Detect which cell encompasses the target text, then output its [X, Y] center coordinate. 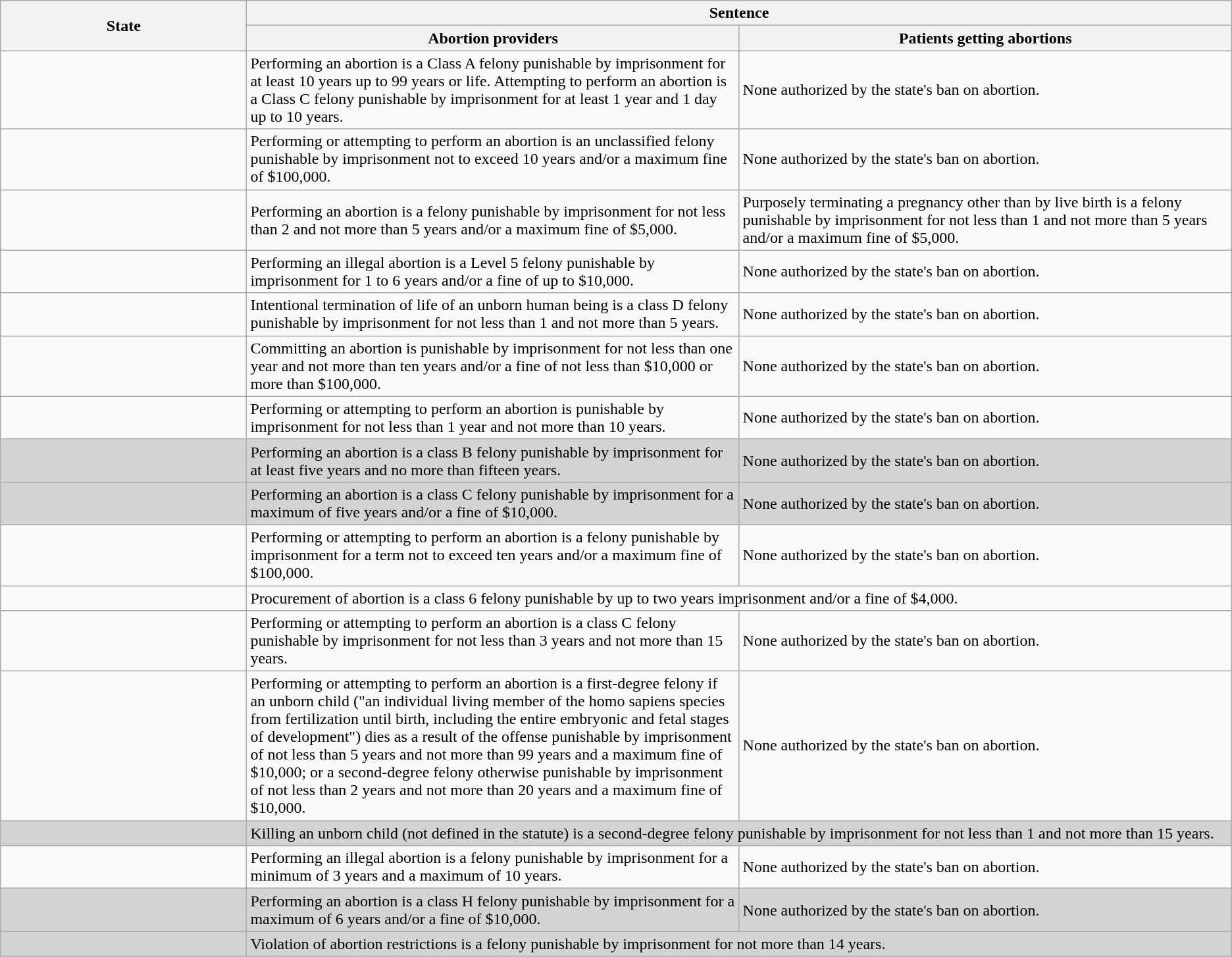
Performing an abortion is a felony punishable by imprisonment for not less than 2 and not more than 5 years and/or a maximum fine of $5,000. [493, 220]
State [124, 26]
Patients getting abortions [985, 38]
Performing an illegal abortion is a felony punishable by imprisonment for a minimum of 3 years and a maximum of 10 years. [493, 867]
Sentence [739, 13]
Performing or attempting to perform an abortion is punishable by imprisonment for not less than 1 year and not more than 10 years. [493, 417]
Violation of abortion restrictions is a felony punishable by imprisonment for not more than 14 years. [739, 944]
Performing or attempting to perform an abortion is a class C felony punishable by imprisonment for not less than 3 years and not more than 15 years. [493, 641]
Abortion providers [493, 38]
Performing an abortion is a class H felony punishable by imprisonment for a maximum of 6 years and/or a fine of $10,000. [493, 910]
Performing an abortion is a class B felony punishable by imprisonment for at least five years and no more than fifteen years. [493, 461]
Procurement of abortion is a class 6 felony punishable by up to two years imprisonment and/or a fine of $4,000. [739, 598]
Performing an abortion is a class C felony punishable by imprisonment for a maximum of five years and/or a fine of $10,000. [493, 503]
Performing an illegal abortion is a Level 5 felony punishable by imprisonment for 1 to 6 years and/or a fine of up to $10,000. [493, 271]
